Search for the cell housing the specified text and yield its [X, Y] center coordinate. 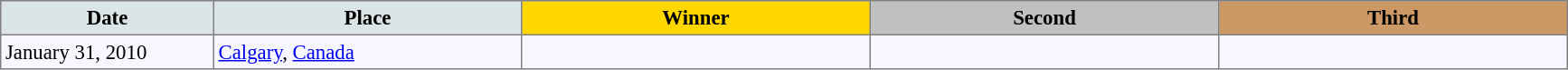
Date [108, 18]
Second [1044, 18]
Third [1393, 18]
January 31, 2010 [108, 52]
Calgary, Canada [367, 52]
Place [367, 18]
Winner [696, 18]
